Return the (x, y) coordinate for the center point of the cell that contains the specified text.  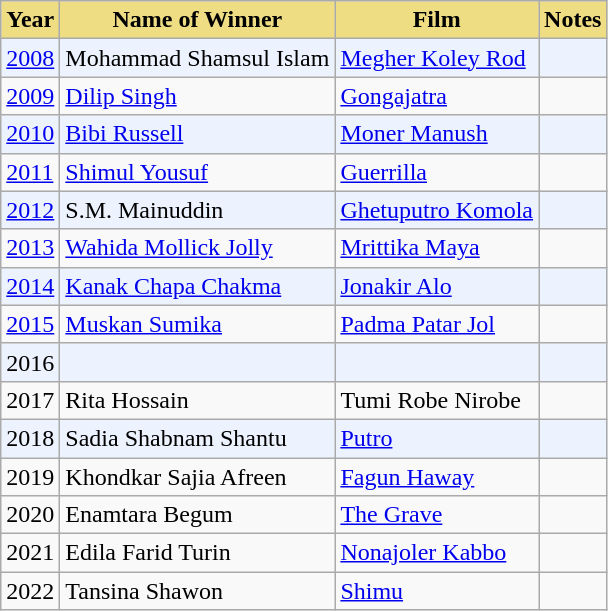
Wahida Mollick Jolly (198, 248)
Edila Farid Turin (198, 553)
Mohammad Shamsul Islam (198, 58)
2014 (30, 286)
Year (30, 20)
The Grave (437, 515)
Name of Winner (198, 20)
2012 (30, 210)
Gongajatra (437, 96)
2019 (30, 477)
2013 (30, 248)
Notes (573, 20)
Nonajoler Kabbo (437, 553)
Tumi Robe Nirobe (437, 400)
S.M. Mainuddin (198, 210)
Bibi Russell (198, 134)
2015 (30, 324)
2022 (30, 591)
2008 (30, 58)
Rita Hossain (198, 400)
Enamtara Begum (198, 515)
Padma Patar Jol (437, 324)
Khondkar Sajia Afreen (198, 477)
Dilip Singh (198, 96)
2018 (30, 438)
Ghetuputro Komola (437, 210)
Mrittika Maya (437, 248)
Moner Manush (437, 134)
2021 (30, 553)
Guerrilla (437, 172)
Putro (437, 438)
Shimul Yousuf (198, 172)
Muskan Sumika (198, 324)
Tansina Shawon (198, 591)
Shimu (437, 591)
2011 (30, 172)
Megher Koley Rod (437, 58)
2010 (30, 134)
Sadia Shabnam Shantu (198, 438)
2009 (30, 96)
Kanak Chapa Chakma (198, 286)
2017 (30, 400)
Jonakir Alo (437, 286)
Fagun Haway (437, 477)
Film (437, 20)
2020 (30, 515)
2016 (30, 362)
